Detect which cell encompasses the target text, then output its (X, Y) center coordinate. 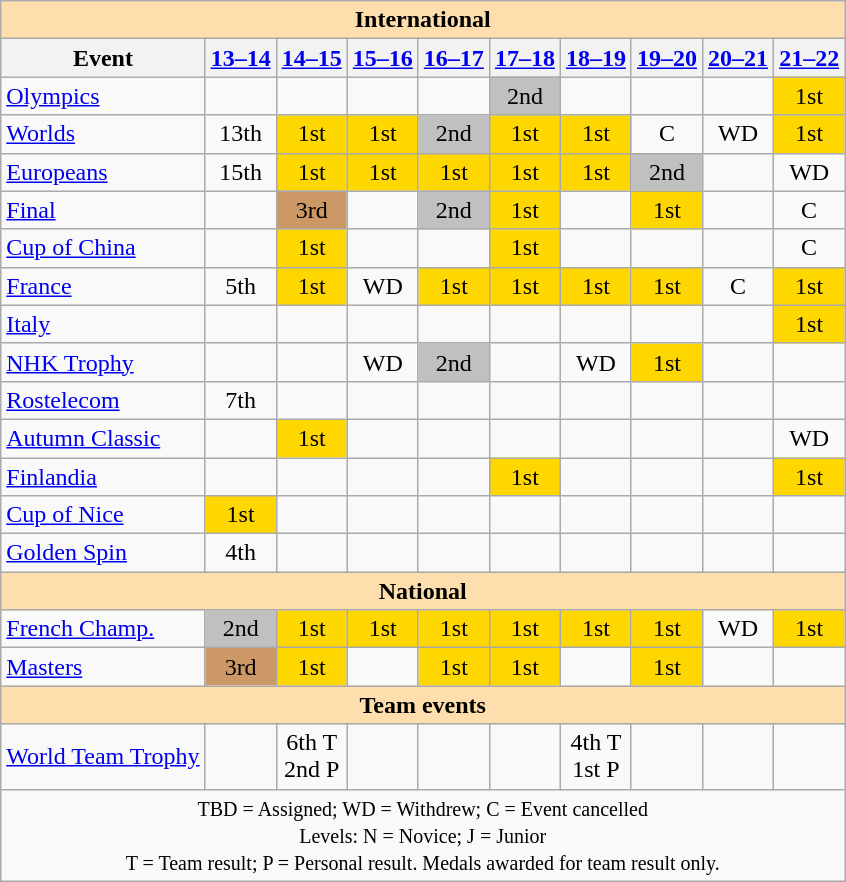
Europeans (103, 172)
6th T 2nd P (312, 756)
4th T 1st P (596, 756)
Autumn Classic (103, 438)
Worlds (103, 134)
Masters (103, 667)
Cup of Nice (103, 515)
Olympics (103, 96)
French Champ. (103, 629)
Cup of China (103, 248)
NHK Trophy (103, 362)
Italy (103, 324)
Golden Spin (103, 553)
17–18 (524, 58)
Finlandia (103, 477)
4th (240, 553)
15th (240, 172)
World Team Trophy (103, 756)
14–15 (312, 58)
Team events (423, 705)
Event (103, 58)
13th (240, 134)
19–20 (666, 58)
Final (103, 210)
21–22 (810, 58)
Rostelecom (103, 400)
18–19 (596, 58)
16–17 (454, 58)
National (423, 591)
7th (240, 400)
International (423, 20)
15–16 (382, 58)
13–14 (240, 58)
5th (240, 286)
France (103, 286)
20–21 (738, 58)
